Return the [x, y] coordinate for the center point of the cell that contains the specified text.  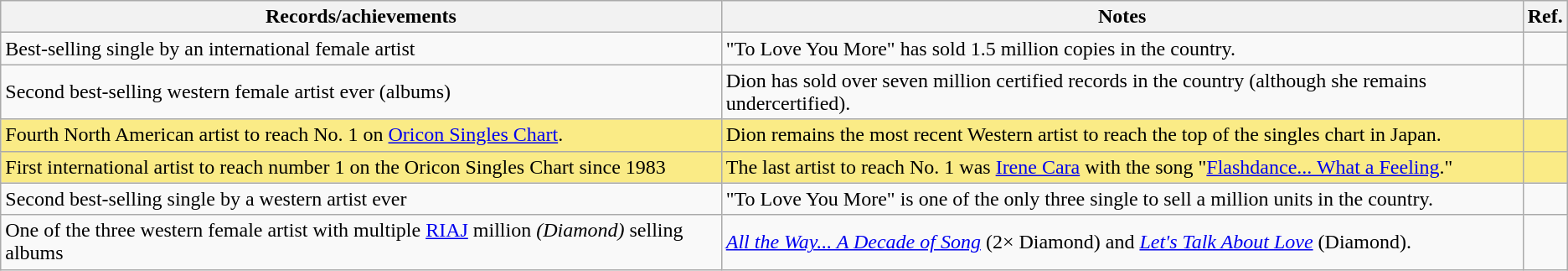
One of the three western female artist with multiple RIAJ million (Diamond) selling albums [361, 242]
Ref. [1545, 17]
Dion remains the most recent Western artist to reach the top of the singles chart in Japan. [1122, 135]
"To Love You More" has sold 1.5 million copies in the country. [1122, 49]
Second best-selling western female artist ever (albums) [361, 92]
Dion has sold over seven million certified records in the country (although she remains undercertified). [1122, 92]
"To Love You More" is one of the only three single to sell a million units in the country. [1122, 199]
All the Way... A Decade of Song (2× Diamond) and Let's Talk About Love (Diamond). [1122, 242]
First international artist to reach number 1 on the Oricon Singles Chart since 1983 [361, 167]
Records/achievements [361, 17]
Notes [1122, 17]
Second best-selling single by a western artist ever [361, 199]
Best-selling single by an international female artist [361, 49]
The last artist to reach No. 1 was Irene Cara with the song "Flashdance... What a Feeling." [1122, 167]
Fourth North American artist to reach No. 1 on Oricon Singles Chart. [361, 135]
